Detect which cell encompasses the target text, then output its (x, y) center coordinate. 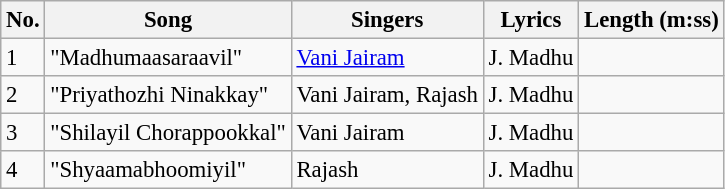
Singers (387, 20)
No. (23, 20)
Length (m:ss) (652, 20)
"Shyaamabhoomiyil" (168, 170)
2 (23, 95)
"Shilayil Chorappookkal" (168, 133)
4 (23, 170)
"Madhumaasaraavil" (168, 58)
Rajash (387, 170)
Vani Jairam, Rajash (387, 95)
1 (23, 58)
Song (168, 20)
3 (23, 133)
Lyrics (530, 20)
"Priyathozhi Ninakkay" (168, 95)
